Locate the cell with the specified text and output its [X, Y] center coordinate. 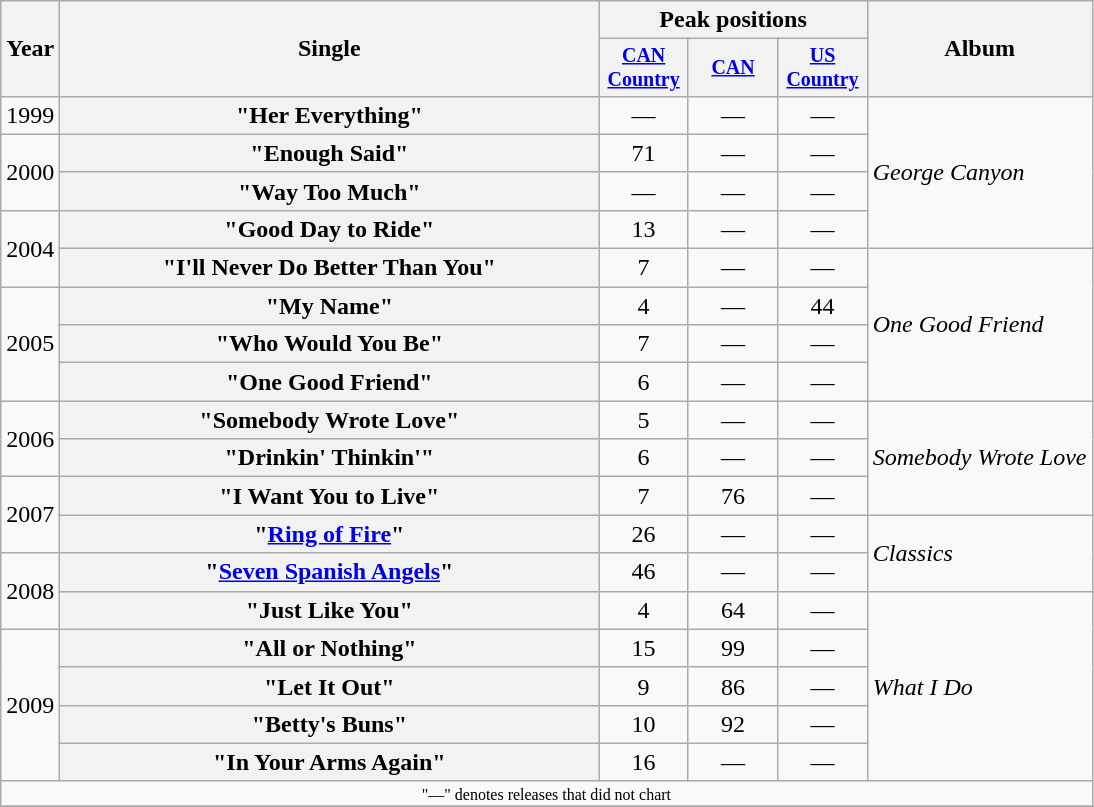
"I'll Never Do Better Than You" [330, 268]
5 [644, 420]
"Way Too Much" [330, 191]
"I Want You to Live" [330, 496]
86 [732, 686]
"Drinkin' Thinkin'" [330, 458]
Single [330, 49]
"Seven Spanish Angels" [330, 572]
46 [644, 572]
What I Do [980, 686]
CAN Country [644, 68]
2008 [30, 591]
CAN [732, 68]
10 [644, 724]
"Just Like You" [330, 610]
"My Name" [330, 306]
"Enough Said" [330, 153]
US Country [822, 68]
"—" denotes releases that did not chart [546, 793]
"Who Would You Be" [330, 344]
"Somebody Wrote Love" [330, 420]
One Good Friend [980, 325]
2007 [30, 515]
"All or Nothing" [330, 648]
1999 [30, 115]
2005 [30, 344]
"Her Everything" [330, 115]
"Betty's Buns" [330, 724]
9 [644, 686]
64 [732, 610]
71 [644, 153]
2009 [30, 705]
15 [644, 648]
"Good Day to Ride" [330, 229]
"Ring of Fire" [330, 534]
Somebody Wrote Love [980, 458]
Classics [980, 553]
2006 [30, 439]
2000 [30, 172]
George Canyon [980, 172]
Year [30, 49]
26 [644, 534]
"Let It Out" [330, 686]
92 [732, 724]
99 [732, 648]
44 [822, 306]
13 [644, 229]
16 [644, 762]
"One Good Friend" [330, 382]
Peak positions [733, 20]
Album [980, 49]
2004 [30, 248]
"In Your Arms Again" [330, 762]
76 [732, 496]
